Capture the cell that displays the provided text and extract its [X, Y] central coordinate. 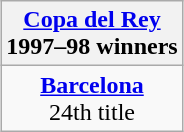
Barcelona24th title [92, 98]
Copa del Rey1997–98 winners [92, 34]
